Locate the cell with the specified text and output its [X, Y] center coordinate. 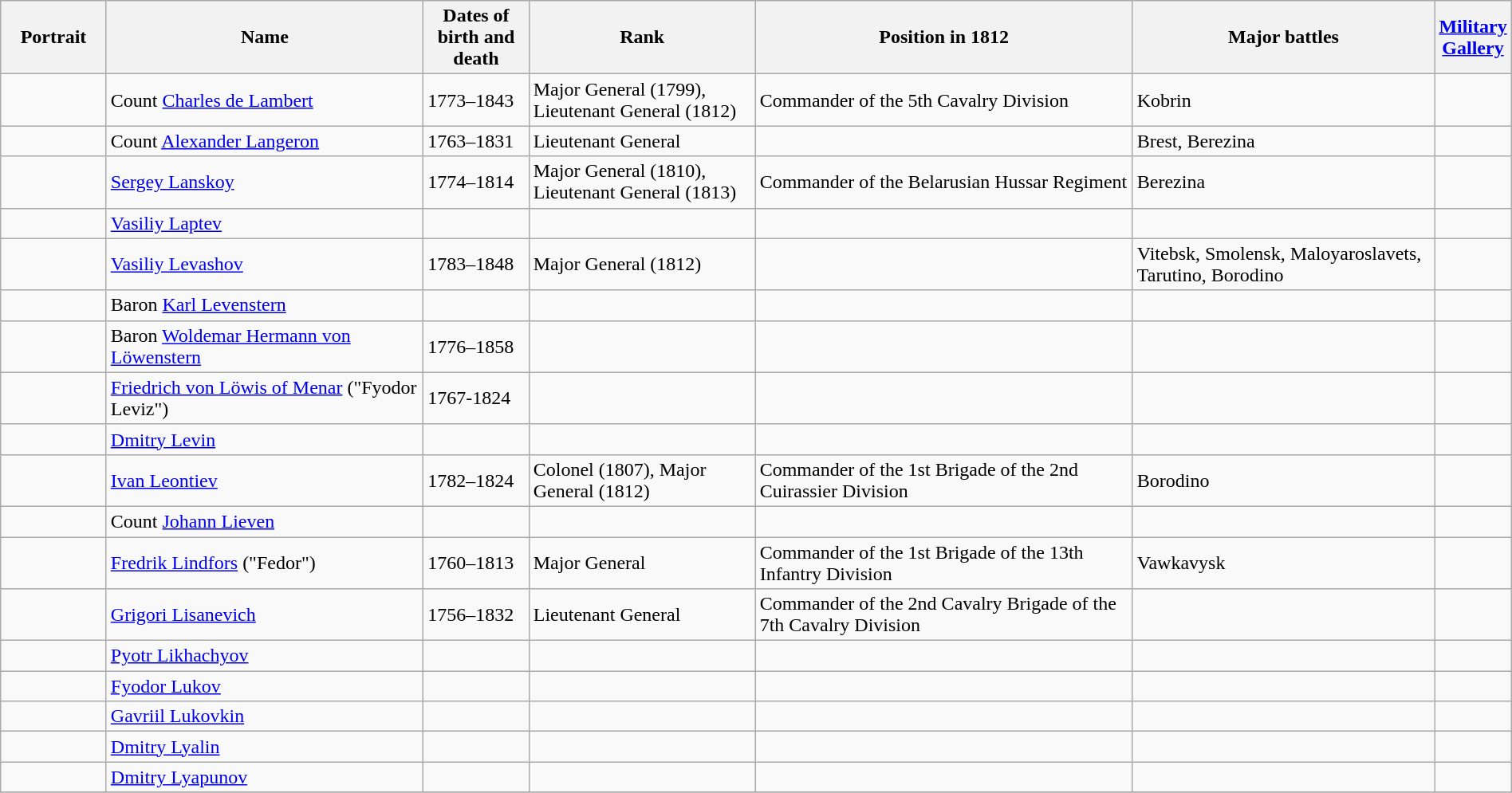
Position in 1812 [944, 37]
Major General [642, 563]
Berezina [1284, 182]
1756–1832 [477, 615]
1763–1831 [477, 141]
Vawkavysk [1284, 563]
Vasiliy Levashov [265, 265]
Gavriil Lukovkin [265, 716]
Name [265, 37]
Major General (1812) [642, 265]
Baron Karl Levenstern [265, 305]
Baron Woldemar Hermann von Löwenstern [265, 346]
Vasiliy Laptev [265, 223]
1776–1858 [477, 346]
Commander of the Belarusian Hussar Regiment [944, 182]
Dmitry Levin [265, 439]
Portrait [54, 37]
Count Charles de Lambert [265, 100]
Dmitry Lyalin [265, 747]
Count Johann Lieven [265, 521]
Brest, Berezina [1284, 141]
Fredrik Lindfors ("Fedor") [265, 563]
Colonel (1807), Major General (1812) [642, 480]
Grigori Lisanevich [265, 615]
Fyodor Lukov [265, 686]
Major General (1810), Lieutenant General (1813) [642, 182]
Military Gallery [1473, 37]
Commander of the 1st Brigade of the 13th Infantry Division [944, 563]
1767-1824 [477, 398]
Sergey Lanskoy [265, 182]
Commander of the 2nd Cavalry Brigade of the 7th Cavalry Division [944, 615]
Major battles [1284, 37]
Ivan Leontiev [265, 480]
Rank [642, 37]
1774–1814 [477, 182]
1773–1843 [477, 100]
Borodino [1284, 480]
1783–1848 [477, 265]
1782–1824 [477, 480]
Dmitry Lyapunov [265, 777]
1760–1813 [477, 563]
Vitebsk, Smolensk, Maloyaroslavets, Tarutino, Borodino [1284, 265]
Kobrin [1284, 100]
Commander of the 1st Brigade of the 2nd Cuirassier Division [944, 480]
Pyotr Likhachyov [265, 656]
Major General (1799), Lieutenant General (1812) [642, 100]
Commander of the 5th Cavalry Division [944, 100]
Count Alexander Langeron [265, 141]
Friedrich von Löwis of Menar ("Fyodor Leviz") [265, 398]
Dates of birth and death [477, 37]
